Extract the (x, y) coordinate from the center of the cell holding the provided text.  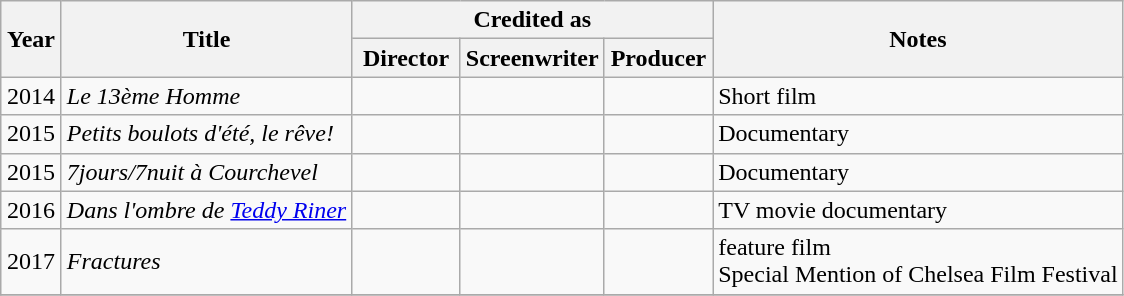
Le 13ème Homme (206, 96)
2014 (32, 96)
Title (206, 39)
Short film (918, 96)
Petits boulots d'été, le rêve! (206, 134)
TV movie documentary (918, 210)
2017 (32, 262)
feature filmSpecial Mention of Chelsea Film Festival (918, 262)
Screenwriter (532, 58)
Director (406, 58)
Producer (658, 58)
7jours/7nuit à Courchevel (206, 172)
Year (32, 39)
Credited as (532, 20)
Dans l'ombre de Teddy Riner (206, 210)
Notes (918, 39)
2016 (32, 210)
Fractures (206, 262)
